Search for the cell housing the specified text and yield its (X, Y) center coordinate. 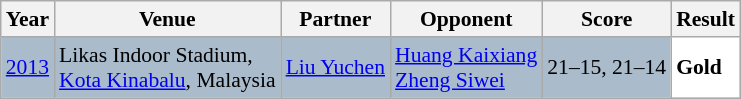
21–15, 21–14 (606, 68)
2013 (28, 68)
Year (28, 19)
Opponent (466, 19)
Gold (706, 68)
Partner (336, 19)
Liu Yuchen (336, 68)
Result (706, 19)
Likas Indoor Stadium,Kota Kinabalu, Malaysia (168, 68)
Venue (168, 19)
Huang Kaixiang Zheng Siwei (466, 68)
Score (606, 19)
